Return [x, y] of the center of cell containing provided text 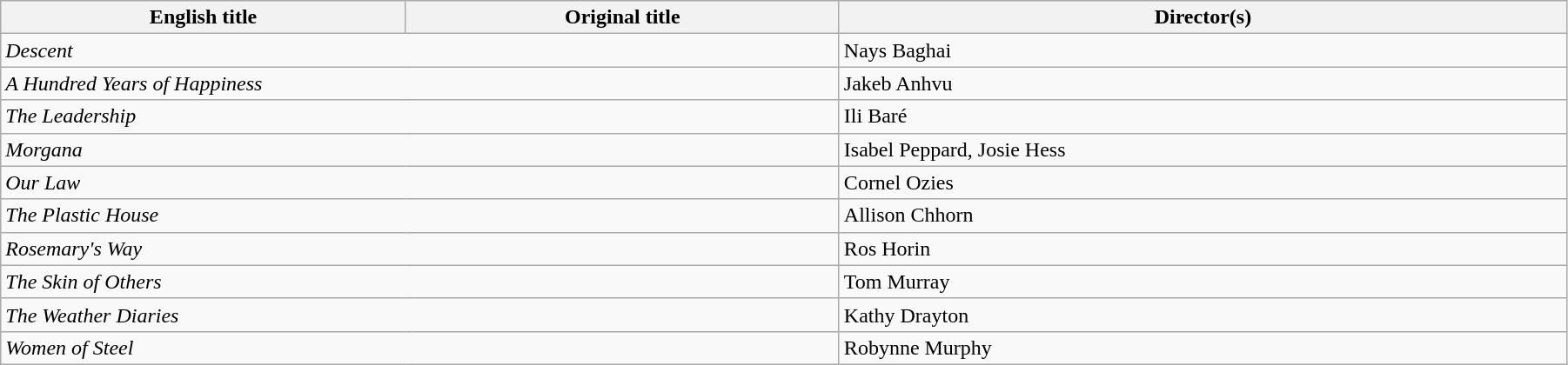
Women of Steel [420, 348]
Jakeb Anhvu [1203, 83]
Tom Murray [1203, 282]
Morgana [420, 149]
Robynne Murphy [1203, 348]
Descent [420, 50]
English title [204, 17]
Director(s) [1203, 17]
A Hundred Years of Happiness [420, 83]
Allison Chhorn [1203, 216]
Kathy Drayton [1203, 315]
Our Law [420, 182]
The Leadership [420, 116]
Nays Baghai [1203, 50]
Isabel Peppard, Josie Hess [1203, 149]
The Skin of Others [420, 282]
Original title [622, 17]
Ili Baré [1203, 116]
Rosemary's Way [420, 249]
Ros Horin [1203, 249]
The Weather Diaries [420, 315]
The Plastic House [420, 216]
Cornel Ozies [1203, 182]
